Detect which cell encompasses the target text, then output its (x, y) center coordinate. 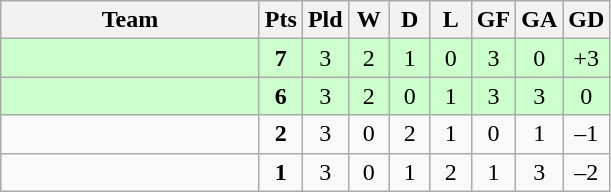
Pts (280, 20)
L (450, 20)
+3 (586, 58)
W (368, 20)
Team (130, 20)
–1 (586, 134)
6 (280, 96)
D (410, 20)
GA (540, 20)
GF (493, 20)
–2 (586, 172)
7 (280, 58)
GD (586, 20)
Pld (325, 20)
